From the cell containing the given text, extract its center point as [x, y] coordinate. 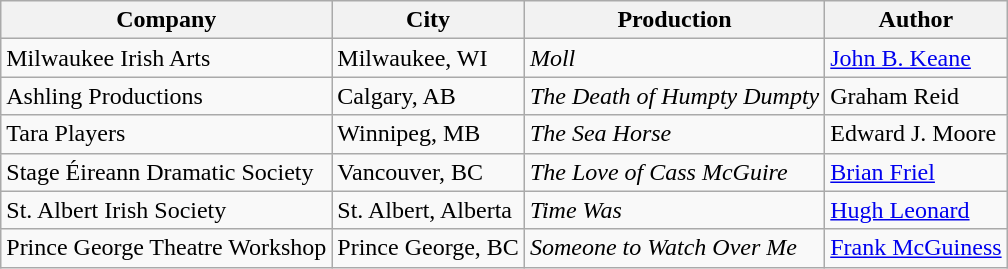
The Sea Horse [674, 134]
Brian Friel [916, 172]
Calgary, AB [428, 96]
Tara Players [166, 134]
Author [916, 20]
Milwaukee, WI [428, 58]
Stage Éireann Dramatic Society [166, 172]
City [428, 20]
Winnipeg, MB [428, 134]
The Love of Cass McGuire [674, 172]
Someone to Watch Over Me [674, 248]
St. Albert, Alberta [428, 210]
Ashling Productions [166, 96]
Company [166, 20]
Prince George Theatre Workshop [166, 248]
St. Albert Irish Society [166, 210]
Milwaukee Irish Arts [166, 58]
Vancouver, BC [428, 172]
Frank McGuiness [916, 248]
Graham Reid [916, 96]
The Death of Humpty Dumpty [674, 96]
Moll [674, 58]
Time Was [674, 210]
Edward J. Moore [916, 134]
Production [674, 20]
Hugh Leonard [916, 210]
Prince George, BC [428, 248]
John B. Keane [916, 58]
